Determine the [X, Y] coordinate at the center of the cell enclosing the given text.  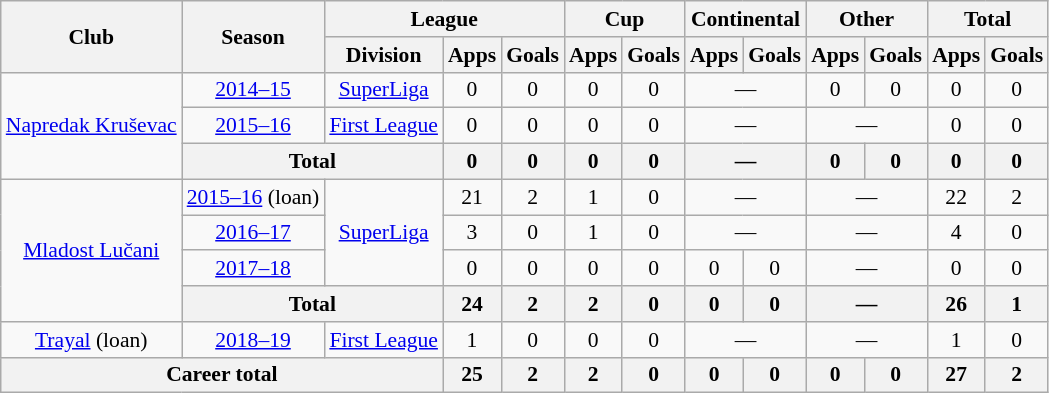
24 [472, 304]
Other [866, 19]
2014–15 [254, 90]
Club [92, 36]
2015–16 [254, 126]
21 [472, 197]
Division [384, 55]
26 [956, 304]
2017–18 [254, 269]
Trayal (loan) [92, 340]
Cup [624, 19]
27 [956, 375]
Continental [746, 19]
League [444, 19]
Mladost Lučani [92, 250]
22 [956, 197]
2015–16 (loan) [254, 197]
2018–19 [254, 340]
Career total [222, 375]
4 [956, 233]
Napredak Kruševac [92, 126]
2016–17 [254, 233]
Season [254, 36]
25 [472, 375]
3 [472, 233]
